Capture the cell that displays the provided text and extract its [X, Y] central coordinate. 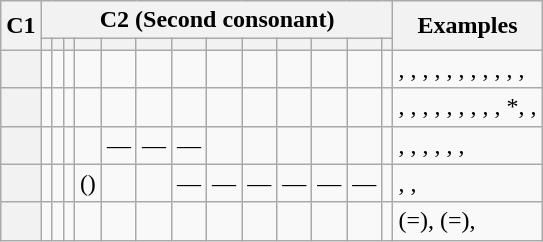
C2 (Second consonant) [217, 20]
, , [468, 183]
C1 [21, 26]
(=), (=), [468, 221]
() [88, 183]
, , , , , , , , , *, , [468, 107]
Examples [468, 26]
, , , , , , [468, 145]
, , , , , , , , , , , [468, 69]
